Find where the given text appears and provide that cell's center as [x, y] coordinate. 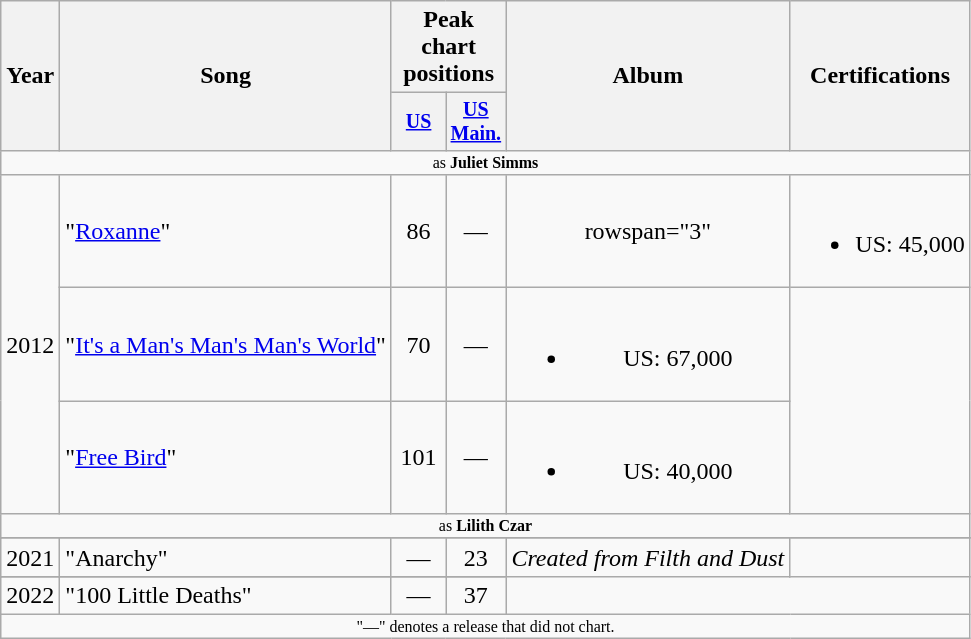
Song [226, 76]
"It's a Man's Man's Man's World" [226, 344]
US: 40,000 [648, 458]
as Juliet Simms [486, 162]
USMain. [476, 122]
2012 [30, 344]
US [418, 122]
101 [418, 458]
37 [476, 595]
2021 [30, 557]
Year [30, 76]
"Anarchy" [226, 557]
23 [476, 557]
"100 Little Deaths" [226, 595]
70 [418, 344]
Certifications [880, 76]
2022 [30, 595]
Album [648, 76]
rowspan="3" [648, 232]
Peak chart positions [448, 47]
"Roxanne" [226, 232]
"—" denotes a release that did not chart. [486, 626]
Created from Filth and Dust [648, 557]
US: 67,000 [648, 344]
86 [418, 232]
US: 45,000 [880, 232]
"Free Bird" [226, 458]
as Lilith Czar [486, 526]
